Determine the (X, Y) coordinate at the center of the cell enclosing the given text.  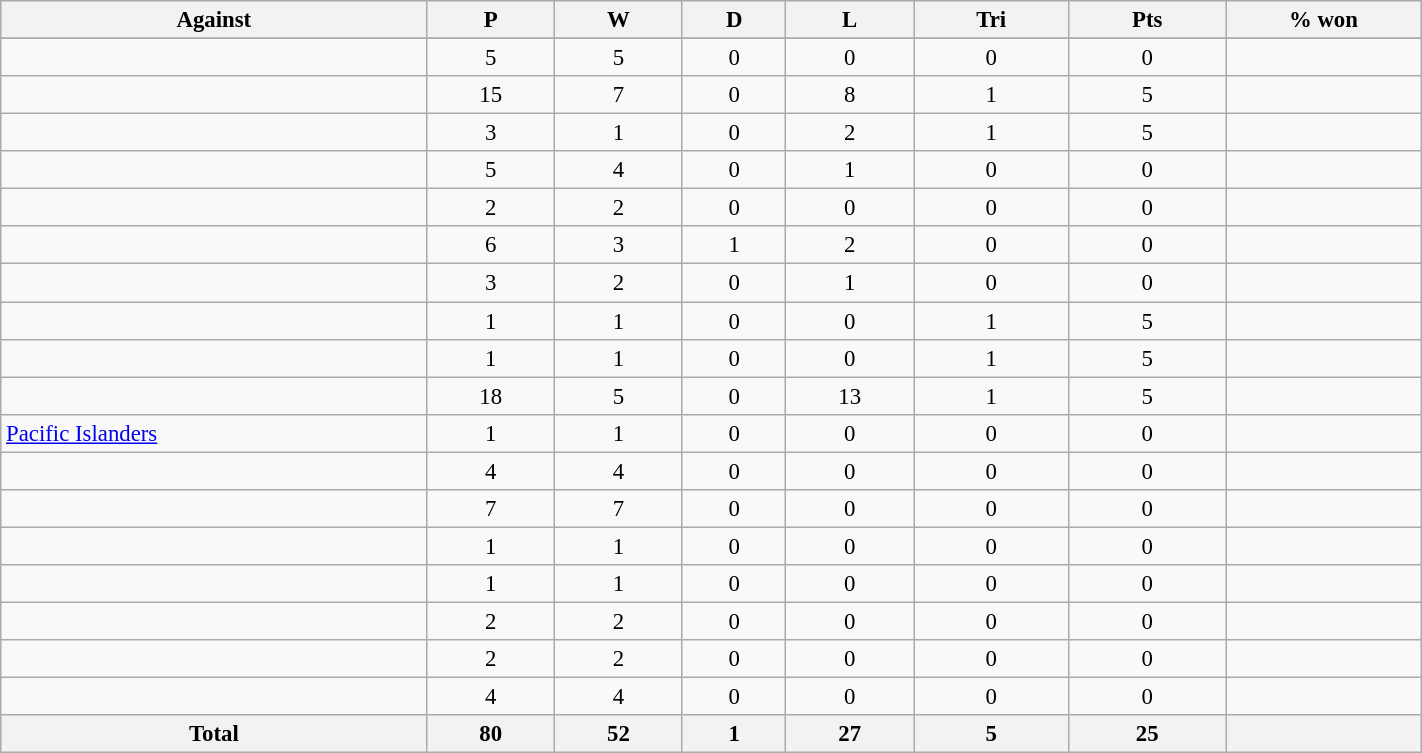
Tri (992, 20)
Pts (1148, 20)
P (491, 20)
15 (491, 95)
8 (850, 95)
27 (850, 734)
Total (214, 734)
52 (619, 734)
L (850, 20)
% won (1324, 20)
D (734, 20)
25 (1148, 734)
Pacific Islanders (214, 433)
6 (491, 245)
13 (850, 396)
80 (491, 734)
W (619, 20)
Against (214, 20)
18 (491, 396)
